Capture the cell that displays the provided text and extract its [X, Y] central coordinate. 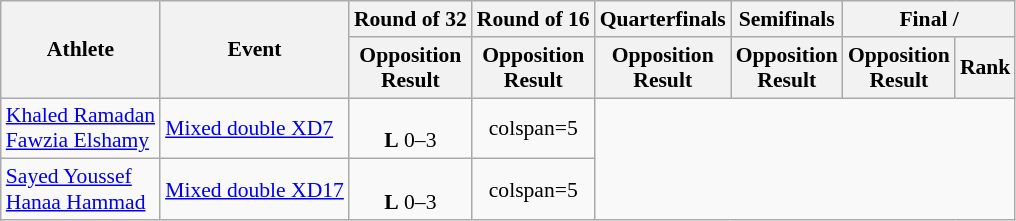
Quarterfinals [663, 19]
Semifinals [787, 19]
Event [254, 50]
Mixed double XD17 [254, 190]
Round of 16 [534, 19]
Rank [986, 68]
Final / [930, 19]
Sayed YoussefHanaa Hammad [80, 190]
Khaled RamadanFawzia Elshamy [80, 128]
Athlete [80, 50]
Mixed double XD7 [254, 128]
Round of 32 [410, 19]
